Output the [X, Y] coordinate of the center of the cell containing the given text.  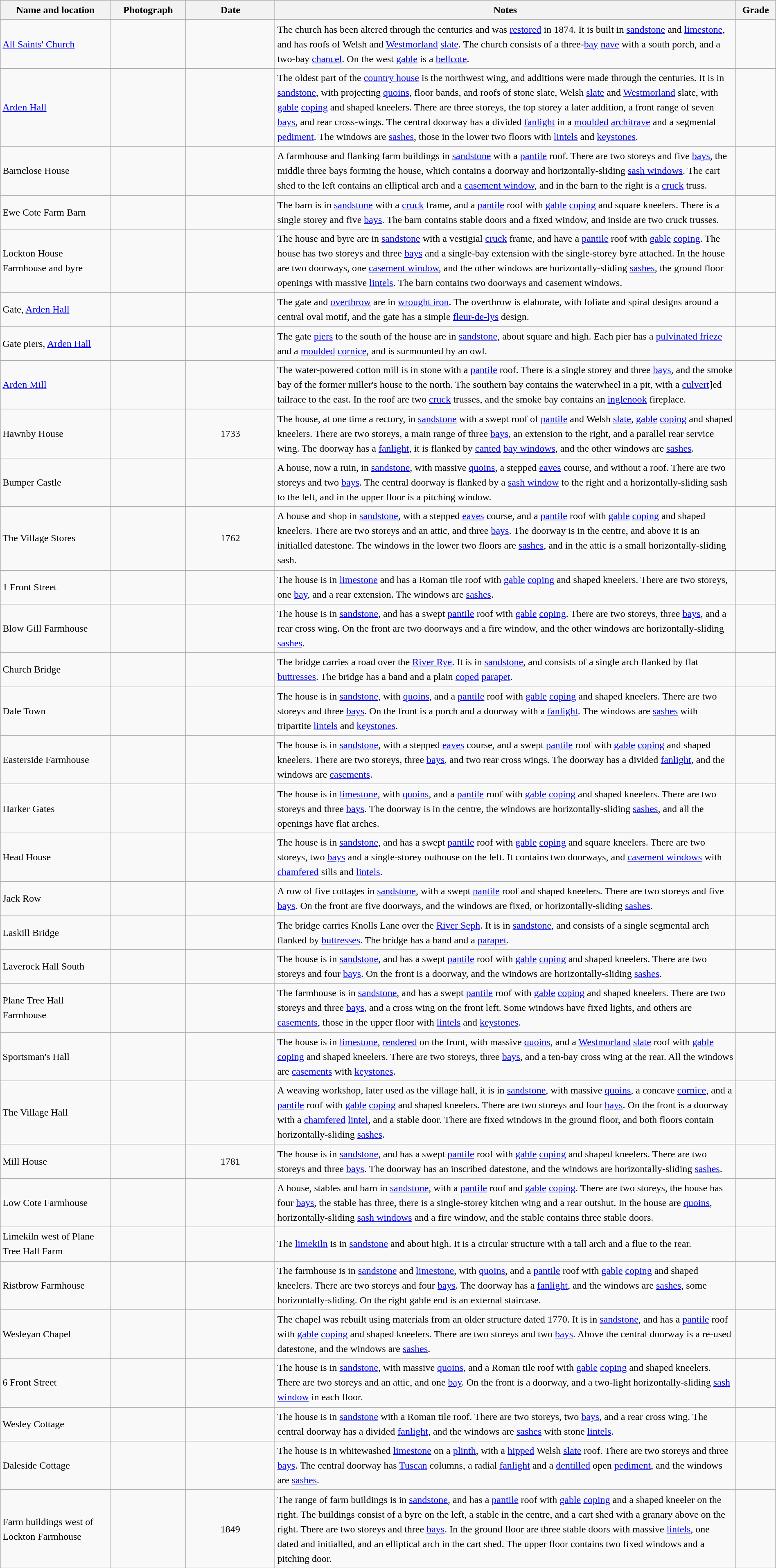
Photograph [148, 10]
Wesley Cottage [56, 1424]
Bumper Castle [56, 482]
Plane Tree Hall Farmhouse [56, 1008]
Name and location [56, 10]
Gate, Arden Hall [56, 309]
Harker Gates [56, 808]
Wesleyan Chapel [56, 1334]
Dale Town [56, 711]
Farm buildings west of Lockton Farmhouse [56, 1529]
All Saints' Church [56, 44]
Lockton House Farmhouse and byre [56, 261]
Head House [56, 857]
Sportsman's Hall [56, 1056]
Easterside Farmhouse [56, 760]
Arden Mill [56, 385]
1733 [230, 434]
Ewe Cote Farm Barn [56, 212]
Low Cote Farmhouse [56, 1203]
Hawnby House [56, 434]
Laskill Bridge [56, 933]
Date [230, 10]
1781 [230, 1161]
Barnclose House [56, 171]
Church Bridge [56, 670]
1 Front Street [56, 587]
The limekiln is in sandstone and about high. It is a circular structure with a tall arch and a flue to the rear. [505, 1244]
Jack Row [56, 898]
Limekiln west of Plane Tree Hall Farm [56, 1244]
1849 [230, 1529]
Daleside Cottage [56, 1465]
Grade [756, 10]
Gate piers, Arden Hall [56, 344]
The Village Stores [56, 538]
Notes [505, 10]
Ristbrow Farmhouse [56, 1285]
Laverock Hall South [56, 966]
6 Front Street [56, 1383]
1762 [230, 538]
Mill House [56, 1161]
Blow Gill Farmhouse [56, 628]
The Village Hall [56, 1113]
Arden Hall [56, 107]
